Determine the (X, Y) coordinate at the center of the cell enclosing the given text.  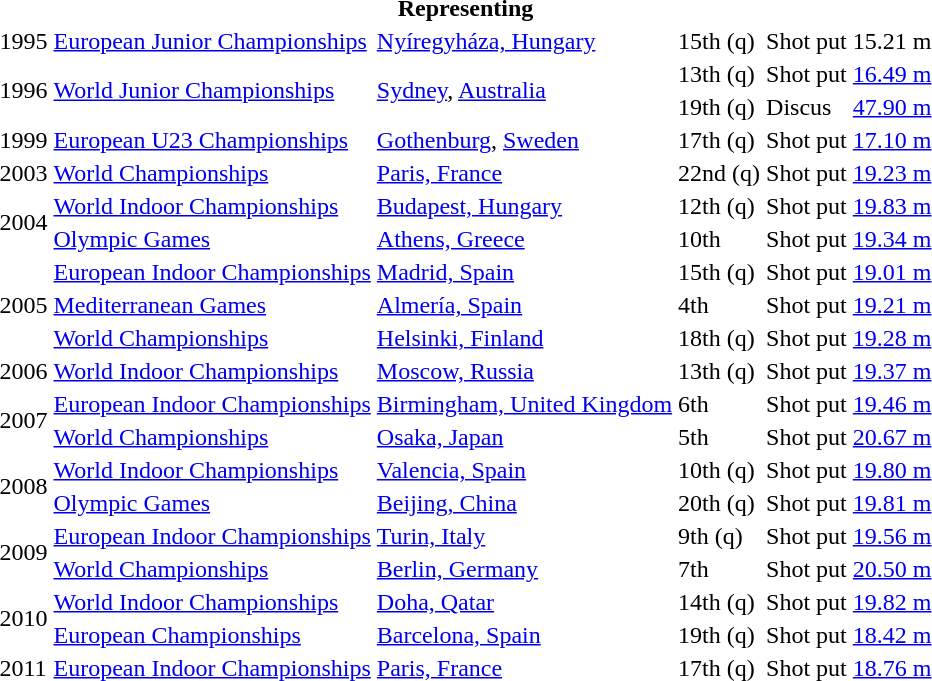
6th (720, 404)
17th (q) (720, 140)
European U23 Championships (212, 140)
9th (q) (720, 536)
10th (q) (720, 470)
Gothenburg, Sweden (524, 140)
Sydney, Australia (524, 90)
Almería, Spain (524, 305)
Mediterranean Games (212, 305)
World Junior Championships (212, 90)
Moscow, Russia (524, 371)
Nyíregyháza, Hungary (524, 41)
5th (720, 437)
7th (720, 569)
4th (720, 305)
18th (q) (720, 338)
14th (q) (720, 602)
Athens, Greece (524, 239)
Madrid, Spain (524, 272)
Discus (807, 107)
20th (q) (720, 503)
10th (720, 239)
European Championships (212, 635)
Helsinki, Finland (524, 338)
Osaka, Japan (524, 437)
Birmingham, United Kingdom (524, 404)
12th (q) (720, 206)
Valencia, Spain (524, 470)
Berlin, Germany (524, 569)
Paris, France (524, 173)
22nd (q) (720, 173)
Beijing, China (524, 503)
Budapest, Hungary (524, 206)
Doha, Qatar (524, 602)
Turin, Italy (524, 536)
Barcelona, Spain (524, 635)
European Junior Championships (212, 41)
